Determine the [x, y] coordinate at the center of the cell enclosing the given text.  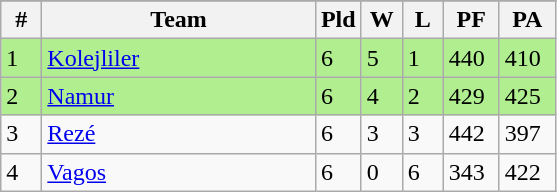
422 [527, 172]
Vagos [179, 172]
L [422, 20]
PA [527, 20]
PF [471, 20]
0 [382, 172]
Rezé [179, 134]
Pld [338, 20]
W [382, 20]
425 [527, 96]
343 [471, 172]
# [22, 20]
Namur [179, 96]
440 [471, 58]
442 [471, 134]
410 [527, 58]
Kolejliler [179, 58]
Team [179, 20]
5 [382, 58]
429 [471, 96]
397 [527, 134]
